Provide the [X, Y] coordinate of the cell's center where the given text is located.  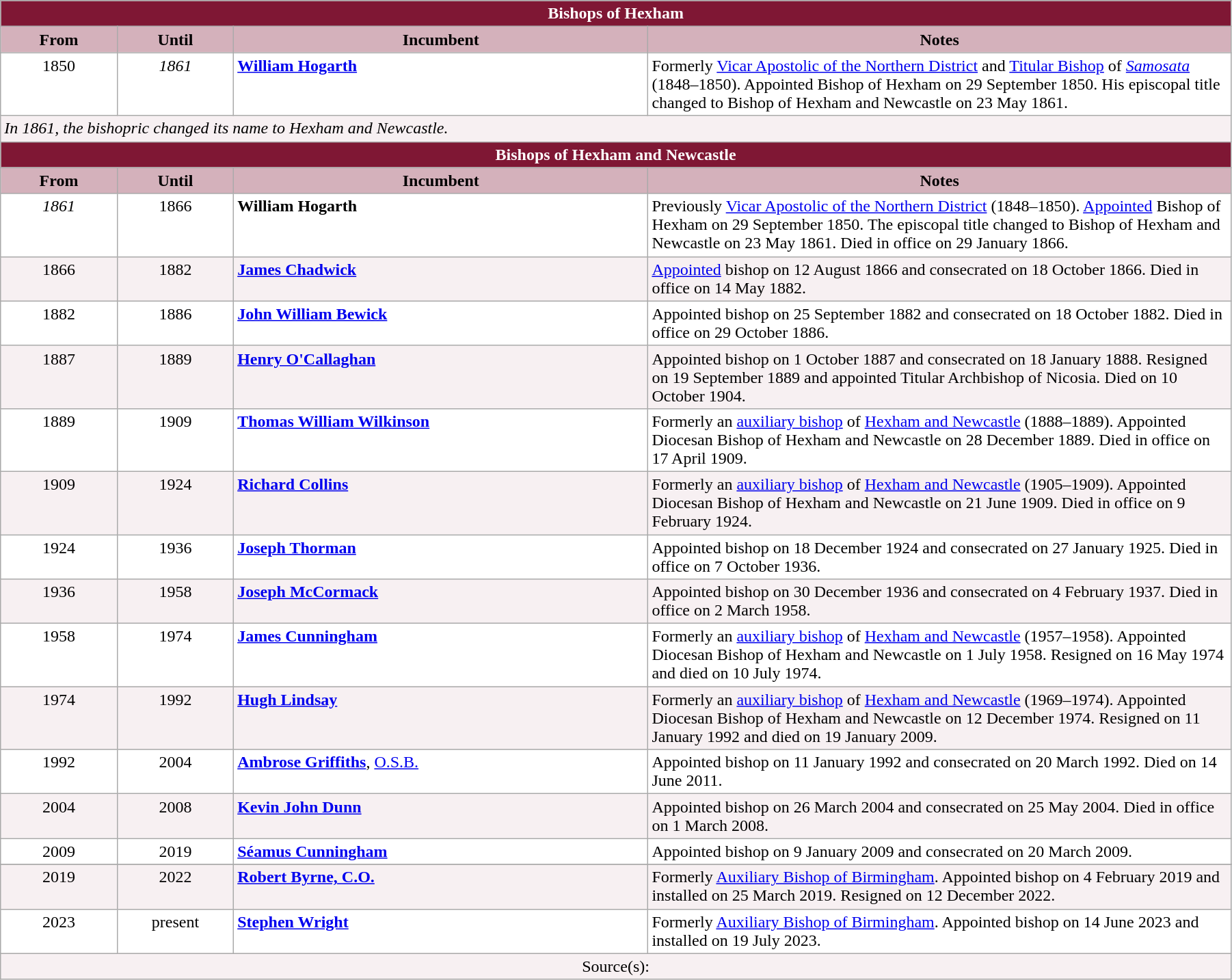
2023 [59, 931]
Appointed bishop on 11 January 1992 and consecrated on 20 March 1992. Died on 14 June 2011. [939, 771]
Kevin John Dunn [441, 817]
Source(s): [616, 966]
Appointed bishop on 18 December 1924 and consecrated on 27 January 1925. Died in office on 7 October 1936. [939, 557]
Robert Byrne, C.O. [441, 886]
Appointed bishop on 12 August 1866 and consecrated on 18 October 1866. Died in office on 14 May 1882. [939, 279]
Richard Collins [441, 503]
2022 [175, 886]
Appointed bishop on 26 March 2004 and consecrated on 25 May 2004. Died in office on 1 March 2008. [939, 817]
Joseph Thorman [441, 557]
Hugh Lindsay [441, 718]
1886 [175, 323]
2009 [59, 851]
Bishops of Hexham [616, 14]
present [175, 931]
1887 [59, 377]
Appointed bishop on 30 December 1936 and consecrated on 4 February 1937. Died in office on 2 March 1958. [939, 602]
1850 [59, 84]
Ambrose Griffiths, O.S.B. [441, 771]
James Cunningham [441, 655]
James Chadwick [441, 279]
Stephen Wright [441, 931]
Formerly Auxiliary Bishop of Birmingham. Appointed bishop on 4 February 2019 and installed on 25 March 2019. Resigned on 12 December 2022. [939, 886]
Thomas William Wilkinson [441, 440]
Bishops of Hexham and Newcastle [616, 155]
2008 [175, 817]
Appointed bishop on 9 January 2009 and consecrated on 20 March 2009. [939, 851]
John William Bewick [441, 323]
Appointed bishop on 25 September 1882 and consecrated on 18 October 1882. Died in office on 29 October 1886. [939, 323]
In 1861, the bishopric changed its name to Hexham and Newcastle. [616, 129]
Séamus Cunningham [441, 851]
Joseph McCormack [441, 602]
Formerly Auxiliary Bishop of Birmingham. Appointed bishop on 14 June 2023 and installed on 19 July 2023. [939, 931]
Henry O'Callaghan [441, 377]
